Locate the cell with the specified text and output its (x, y) center coordinate. 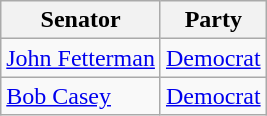
John Fetterman (81, 58)
Senator (81, 20)
Party (213, 20)
Bob Casey (81, 96)
